Output the [X, Y] coordinate of the center of the cell containing the given text.  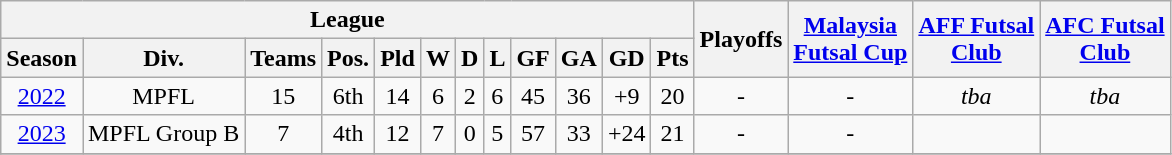
+9 [626, 96]
21 [672, 134]
W [438, 58]
14 [398, 96]
2022 [42, 96]
MPFL Group B [163, 134]
L [498, 58]
2 [469, 96]
Teams [284, 58]
GD [626, 58]
0 [469, 134]
57 [533, 134]
League [348, 20]
45 [533, 96]
33 [578, 134]
Div. [163, 58]
+24 [626, 134]
GA [578, 58]
2023 [42, 134]
20 [672, 96]
6th [348, 96]
5 [498, 134]
36 [578, 96]
12 [398, 134]
Playoffs [741, 39]
AFC FutsalClub [1105, 39]
AFF FutsalClub [976, 39]
D [469, 58]
Pos. [348, 58]
MalaysiaFutsal Cup [850, 39]
GF [533, 58]
15 [284, 96]
4th [348, 134]
Season [42, 58]
Pts [672, 58]
Pld [398, 58]
MPFL [163, 96]
